From the cell containing the given text, extract its center point as [x, y] coordinate. 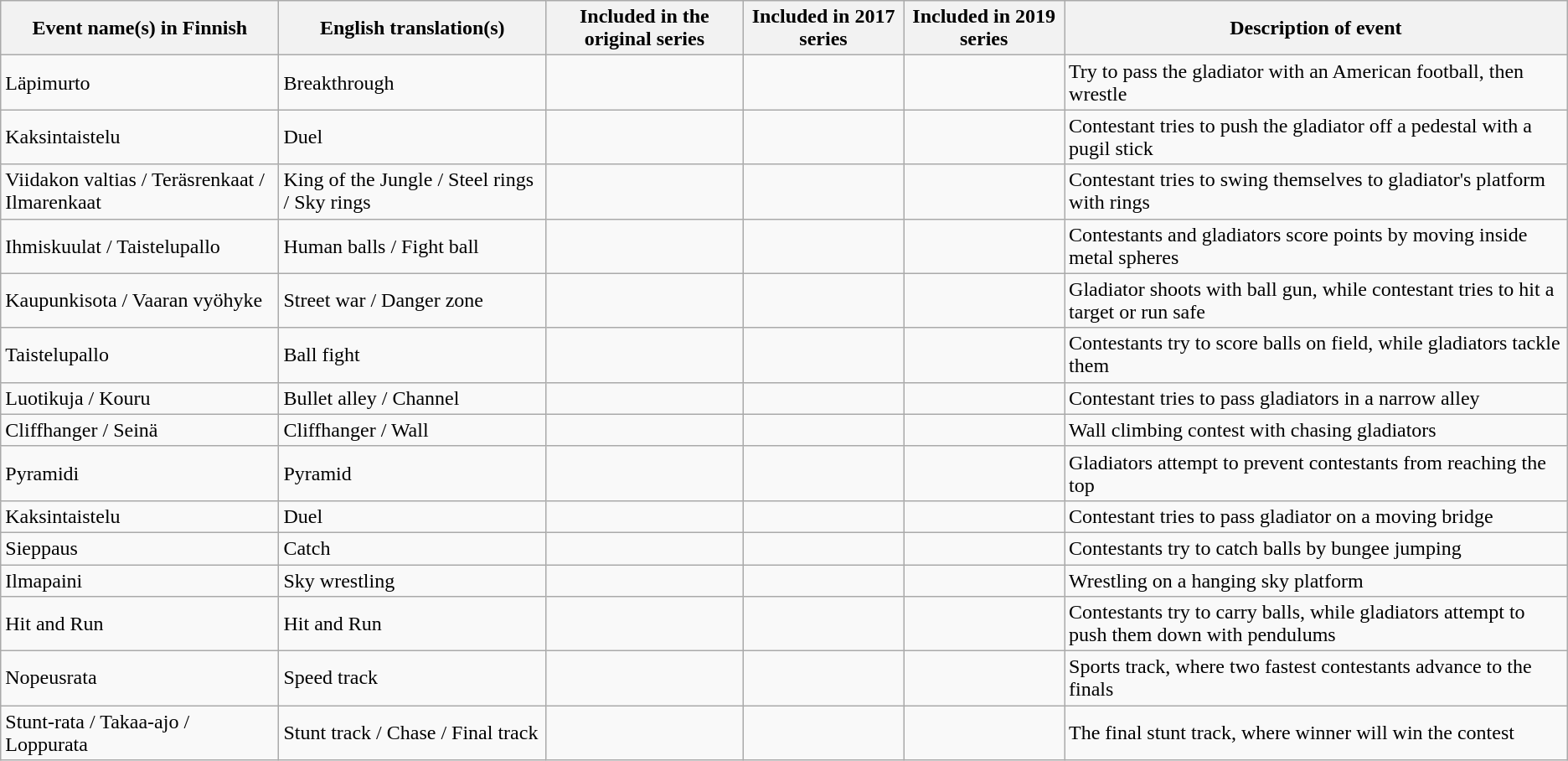
Catch [412, 548]
Contestant tries to push the gladiator off a pedestal with a pugil stick [1317, 137]
Cliffhanger / Wall [412, 430]
Cliffhanger / Seinä [140, 430]
King of the Jungle / Steel rings / Sky rings [412, 191]
Taistelupallo [140, 355]
Stunt-rata / Takaa-ajo / Loppurata [140, 733]
Contestants try to catch balls by bungee jumping [1317, 548]
Gladiator shoots with ball gun, while contestant tries to hit a target or run safe [1317, 300]
Sky wrestling [412, 581]
Included in the original series [645, 28]
Wrestling on a hanging sky platform [1317, 581]
Ilmapaini [140, 581]
Pyramid [412, 473]
Gladiators attempt to prevent contestants from reaching the top [1317, 473]
Wall climbing contest with chasing gladiators [1317, 430]
Try to pass the gladiator with an American football, then wrestle [1317, 82]
Sports track, where two fastest contestants advance to the finals [1317, 679]
Contestant tries to swing themselves to gladiator's platform with rings [1317, 191]
Contestant tries to pass gladiators in a narrow alley [1317, 398]
English translation(s) [412, 28]
Viidakon valtias / Teräsrenkaat / Ilmarenkaat [140, 191]
The final stunt track, where winner will win the contest [1317, 733]
Included in 2019 series [984, 28]
Contestants and gladiators score points by moving inside metal spheres [1317, 246]
Ihmiskuulat / Taistelupallo [140, 246]
Included in 2017 series [823, 28]
Speed track [412, 679]
Kaupunkisota / Vaaran vyöhyke [140, 300]
Luotikuja / Kouru [140, 398]
Pyramidi [140, 473]
Sieppaus [140, 548]
Ball fight [412, 355]
Breakthrough [412, 82]
Läpimurto [140, 82]
Human balls / Fight ball [412, 246]
Nopeusrata [140, 679]
Contestant tries to pass gladiator on a moving bridge [1317, 516]
Event name(s) in Finnish [140, 28]
Contestants try to score balls on field, while gladiators tackle them [1317, 355]
Contestants try to carry balls, while gladiators attempt to push them down with pendulums [1317, 624]
Street war / Danger zone [412, 300]
Bullet alley / Channel [412, 398]
Description of event [1317, 28]
Stunt track / Chase / Final track [412, 733]
